Capture the cell that displays the provided text and extract its [X, Y] central coordinate. 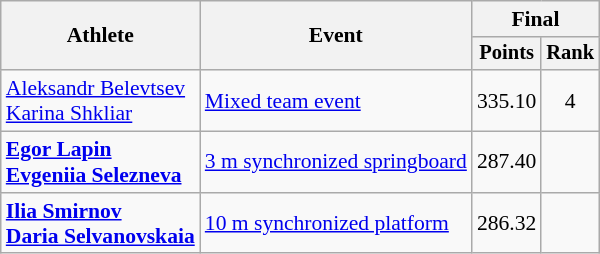
10 m synchronized platform [336, 224]
287.40 [506, 162]
Points [506, 54]
3 m synchronized springboard [336, 162]
Rank [570, 54]
Final [536, 19]
Aleksandr BelevtsevKarina Shkliar [100, 100]
286.32 [506, 224]
Egor LapinEvgeniia Selezneva [100, 162]
4 [570, 100]
335.10 [506, 100]
Ilia SmirnovDaria Selvanovskaia [100, 224]
Athlete [100, 36]
Mixed team event [336, 100]
Event [336, 36]
